Extract the (x, y) coordinate from the center of the cell holding the provided text.  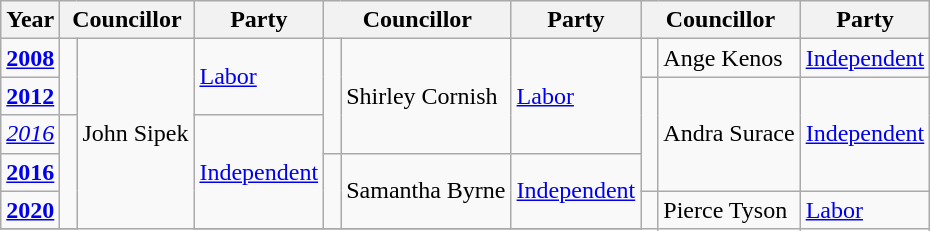
Andra Surace (729, 134)
Samantha Byrne (426, 191)
Pierce Tyson (729, 210)
2020 (30, 210)
Year (30, 20)
2008 (30, 58)
2012 (30, 96)
John Sipek (136, 134)
Shirley Cornish (426, 96)
Ange Kenos (729, 58)
